Extract the (x, y) coordinate from the center of the cell holding the provided text.  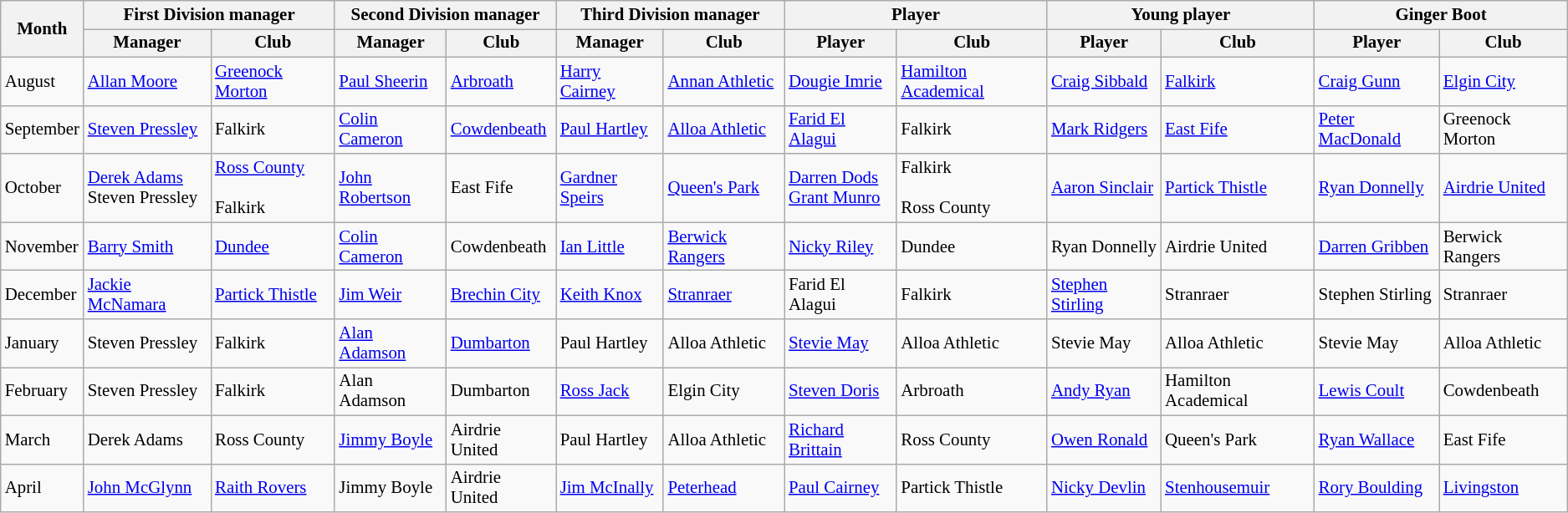
Peter MacDonald (1376, 130)
Jim Weir (390, 295)
Aaron Sinclair (1104, 188)
Ross Jack (610, 391)
Ross County Falkirk (273, 188)
Dougie Imrie (840, 81)
Young player (1181, 15)
Annan Athletic (724, 81)
Nicky Riley (840, 246)
Derek Adams Steven Pressley (147, 188)
November (42, 246)
Gardner Speirs (610, 188)
Craig Gunn (1376, 81)
John McGlynn (147, 488)
September (42, 130)
Craig Sibbald (1104, 81)
February (42, 391)
Keith Knox (610, 295)
Harry Cairney (610, 81)
April (42, 488)
December (42, 295)
Nicky Devlin (1104, 488)
Ryan Wallace (1376, 439)
Jackie McNamara (147, 295)
October (42, 188)
Jim McInally (610, 488)
August (42, 81)
Falkirk Ross County (972, 188)
Darren Gribben (1376, 246)
Peterhead (724, 488)
Mark Ridgers (1104, 130)
Second Division manager (445, 15)
Steven Doris (840, 391)
Richard Brittain (840, 439)
Month (42, 29)
Paul Cairney (840, 488)
Brechin City (502, 295)
John Robertson (390, 188)
Livingston (1504, 488)
Allan Moore (147, 81)
Stenhousemuir (1238, 488)
Paul Sheerin (390, 81)
Ian Little (610, 246)
Rory Boulding (1376, 488)
Barry Smith (147, 246)
First Division manager (209, 15)
Third Division manager (671, 15)
Owen Ronald (1104, 439)
Derek Adams (147, 439)
March (42, 439)
January (42, 343)
Darren Dods Grant Munro (840, 188)
Lewis Coult (1376, 391)
Andy Ryan (1104, 391)
Raith Rovers (273, 488)
Ginger Boot (1442, 15)
